Identify which cell holds the provided text, then report its [x, y] central coordinate. 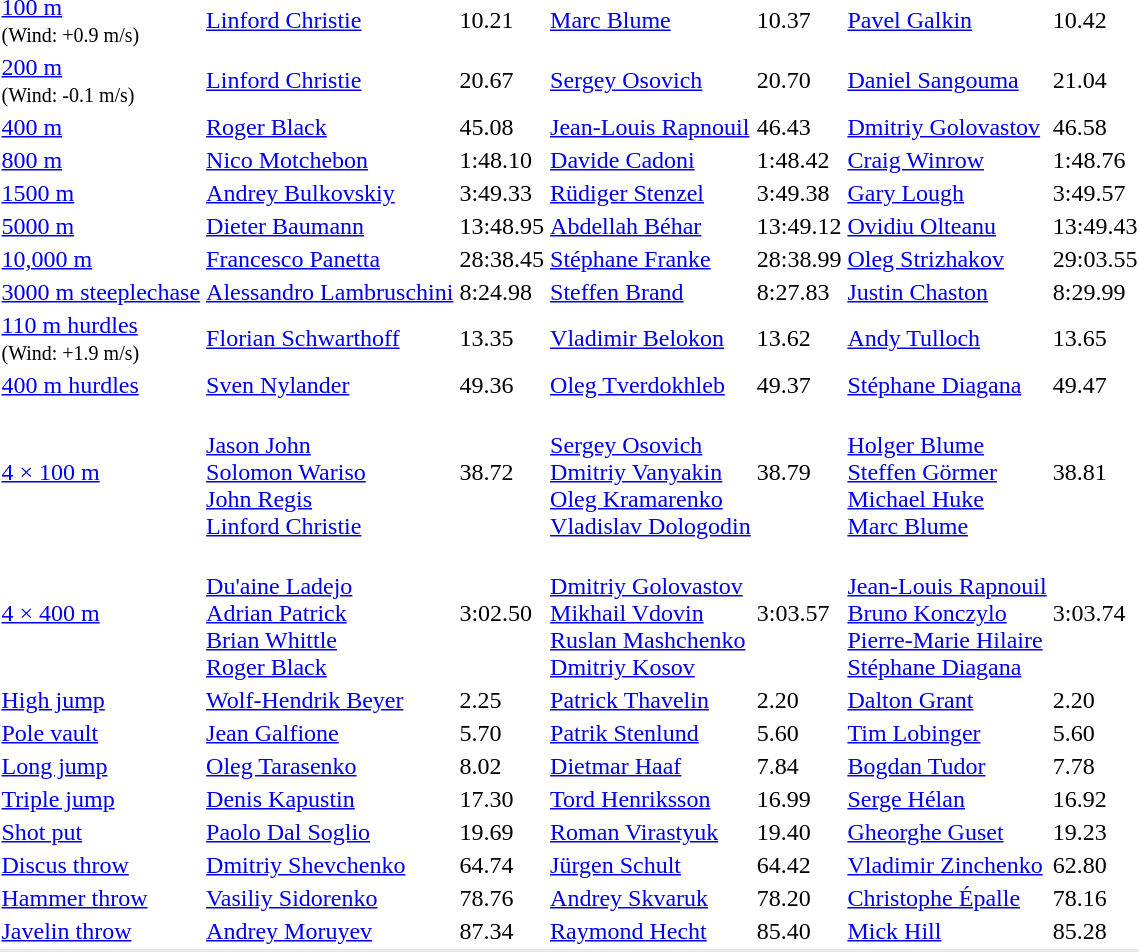
62.80 [1095, 865]
21.04 [1095, 80]
Jean Galfione [330, 733]
78.16 [1095, 898]
High jump [101, 700]
13:48.95 [502, 226]
64.74 [502, 865]
Patrik Stenlund [651, 733]
Denis Kapustin [330, 799]
38.81 [1095, 472]
3:49.38 [799, 193]
Jason JohnSolomon WarisoJohn RegisLinford Christie [330, 472]
Triple jump [101, 799]
Jean-Louis Rapnouil [651, 127]
Gary Lough [947, 193]
3:02.50 [502, 613]
10,000 m [101, 259]
Davide Cadoni [651, 160]
Paolo Dal Soglio [330, 832]
Andrey Bulkovskiy [330, 193]
Sergey Osovich [651, 80]
Roman Virastyuk [651, 832]
7.84 [799, 766]
1:48.42 [799, 160]
Dmitriy Golovastov [947, 127]
Craig Winrow [947, 160]
87.34 [502, 931]
Patrick Thavelin [651, 700]
Stéphane Diagana [947, 385]
Holger BlumeSteffen GörmerMichael HukeMarc Blume [947, 472]
Steffen Brand [651, 292]
46.43 [799, 127]
28:38.99 [799, 259]
13:49.12 [799, 226]
1500 m [101, 193]
Stéphane Franke [651, 259]
Nico Motchebon [330, 160]
38.72 [502, 472]
3:03.57 [799, 613]
8:24.98 [502, 292]
13.62 [799, 338]
8:29.99 [1095, 292]
Sergey OsovichDmitriy VanyakinOleg KramarenkoVladislav Dologodin [651, 472]
Tim Lobinger [947, 733]
17.30 [502, 799]
16.99 [799, 799]
49.47 [1095, 385]
400 m hurdles [101, 385]
Gheorghe Guset [947, 832]
Vladimir Zinchenko [947, 865]
Christophe Épalle [947, 898]
38.79 [799, 472]
Vladimir Belokon [651, 338]
110 m hurdles(Wind: +1.9 m/s) [101, 338]
Shot put [101, 832]
1:48.76 [1095, 160]
Linford Christie [330, 80]
Sven Nylander [330, 385]
8.02 [502, 766]
45.08 [502, 127]
85.40 [799, 931]
20.70 [799, 80]
Javelin throw [101, 931]
16.92 [1095, 799]
64.42 [799, 865]
Oleg Tverdokhleb [651, 385]
78.76 [502, 898]
Dalton Grant [947, 700]
Du'aine LadejoAdrian PatrickBrian WhittleRoger Black [330, 613]
Jean-Louis RapnouilBruno KonczyloPierre-Marie HilaireStéphane Diagana [947, 613]
Abdellah Béhar [651, 226]
19.40 [799, 832]
1:48.10 [502, 160]
Florian Schwarthoff [330, 338]
3:03.74 [1095, 613]
4 × 100 m [101, 472]
Oleg Strizhakov [947, 259]
19.23 [1095, 832]
Discus throw [101, 865]
400 m [101, 127]
78.20 [799, 898]
800 m [101, 160]
19.69 [502, 832]
Pole vault [101, 733]
Tord Henriksson [651, 799]
49.36 [502, 385]
8:27.83 [799, 292]
85.28 [1095, 931]
Andrey Skvaruk [651, 898]
Dieter Baumann [330, 226]
Roger Black [330, 127]
3000 m steeplechase [101, 292]
Rüdiger Stenzel [651, 193]
Andrey Moruyev [330, 931]
Jürgen Schult [651, 865]
Vasiliy Sidorenko [330, 898]
Mick Hill [947, 931]
13.35 [502, 338]
Ovidiu Olteanu [947, 226]
Bogdan Tudor [947, 766]
Daniel Sangouma [947, 80]
29:03.55 [1095, 259]
13.65 [1095, 338]
46.58 [1095, 127]
3:49.33 [502, 193]
Andy Tulloch [947, 338]
49.37 [799, 385]
200 m(Wind: -0.1 m/s) [101, 80]
Serge Hélan [947, 799]
Dmitriy Shevchenko [330, 865]
Raymond Hecht [651, 931]
4 × 400 m [101, 613]
20.67 [502, 80]
28:38.45 [502, 259]
Oleg Tarasenko [330, 766]
Wolf-Hendrik Beyer [330, 700]
Dietmar Haaf [651, 766]
Dmitriy GolovastovMikhail VdovinRuslan MashchenkoDmitriy Kosov [651, 613]
7.78 [1095, 766]
Alessandro Lambruschini [330, 292]
3:49.57 [1095, 193]
Long jump [101, 766]
Justin Chaston [947, 292]
13:49.43 [1095, 226]
5000 m [101, 226]
Hammer throw [101, 898]
2.25 [502, 700]
Francesco Panetta [330, 259]
5.70 [502, 733]
